Output the [x, y] coordinate of the center of the cell containing the given text.  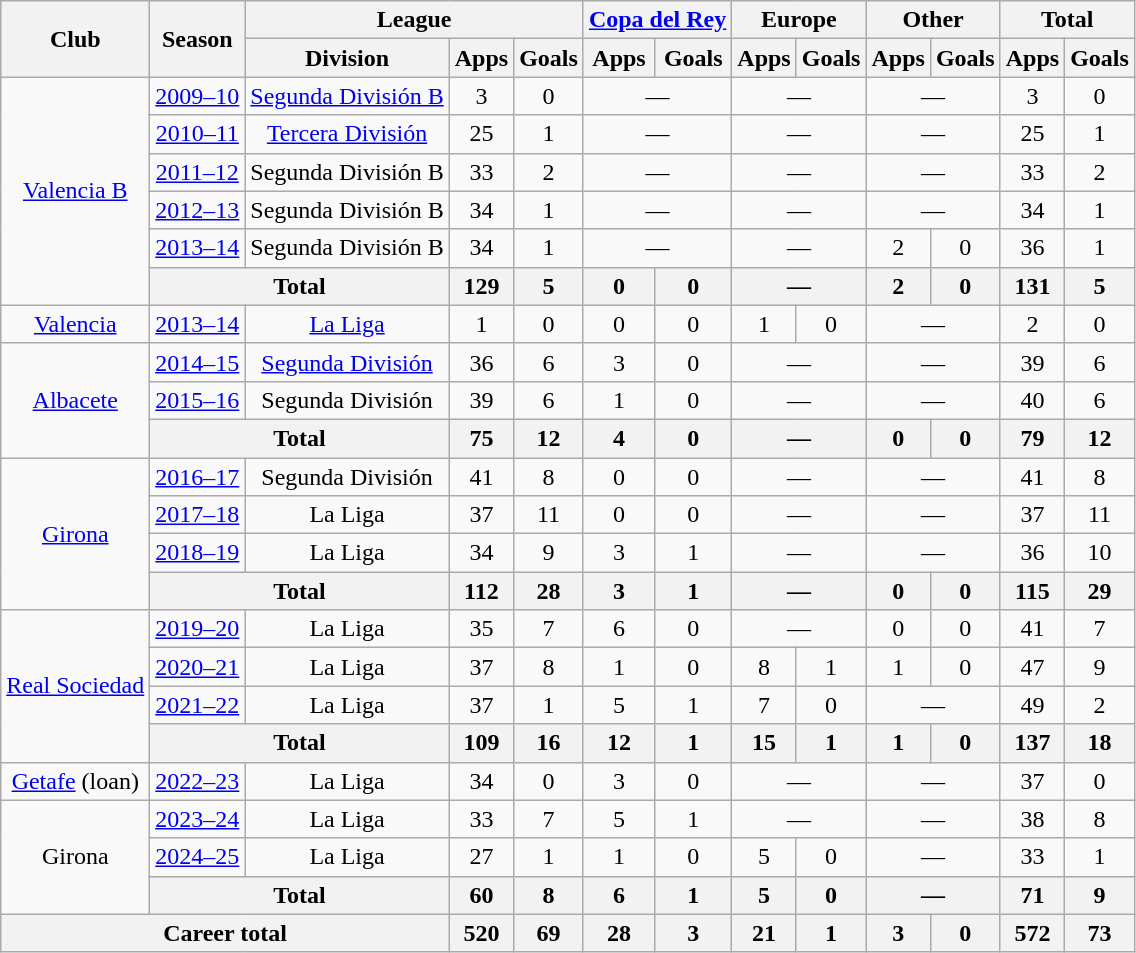
2011–12 [198, 172]
35 [481, 629]
27 [481, 857]
2016–17 [198, 477]
4 [618, 438]
73 [1100, 933]
572 [1032, 933]
112 [481, 591]
Other [933, 20]
21 [764, 933]
71 [1032, 895]
10 [1100, 553]
75 [481, 438]
Albacete [76, 400]
Valencia B [76, 191]
Club [76, 39]
29 [1100, 591]
2023–24 [198, 819]
69 [549, 933]
Europe [799, 20]
Real Sociedad [76, 686]
38 [1032, 819]
129 [481, 286]
2022–23 [198, 781]
2012–13 [198, 210]
47 [1032, 667]
109 [481, 743]
15 [764, 743]
Career total [225, 933]
2019–20 [198, 629]
2010–11 [198, 134]
Tercera División [347, 134]
40 [1032, 400]
Division [347, 58]
2021–22 [198, 705]
2018–19 [198, 553]
Season [198, 39]
2017–18 [198, 515]
18 [1100, 743]
2024–25 [198, 857]
2009–10 [198, 96]
49 [1032, 705]
60 [481, 895]
115 [1032, 591]
16 [549, 743]
520 [481, 933]
2020–21 [198, 667]
131 [1032, 286]
137 [1032, 743]
2015–16 [198, 400]
Getafe (loan) [76, 781]
Valencia [76, 324]
2014–15 [198, 362]
League [414, 20]
Copa del Rey [657, 20]
79 [1032, 438]
